Detect which cell encompasses the target text, then output its [x, y] center coordinate. 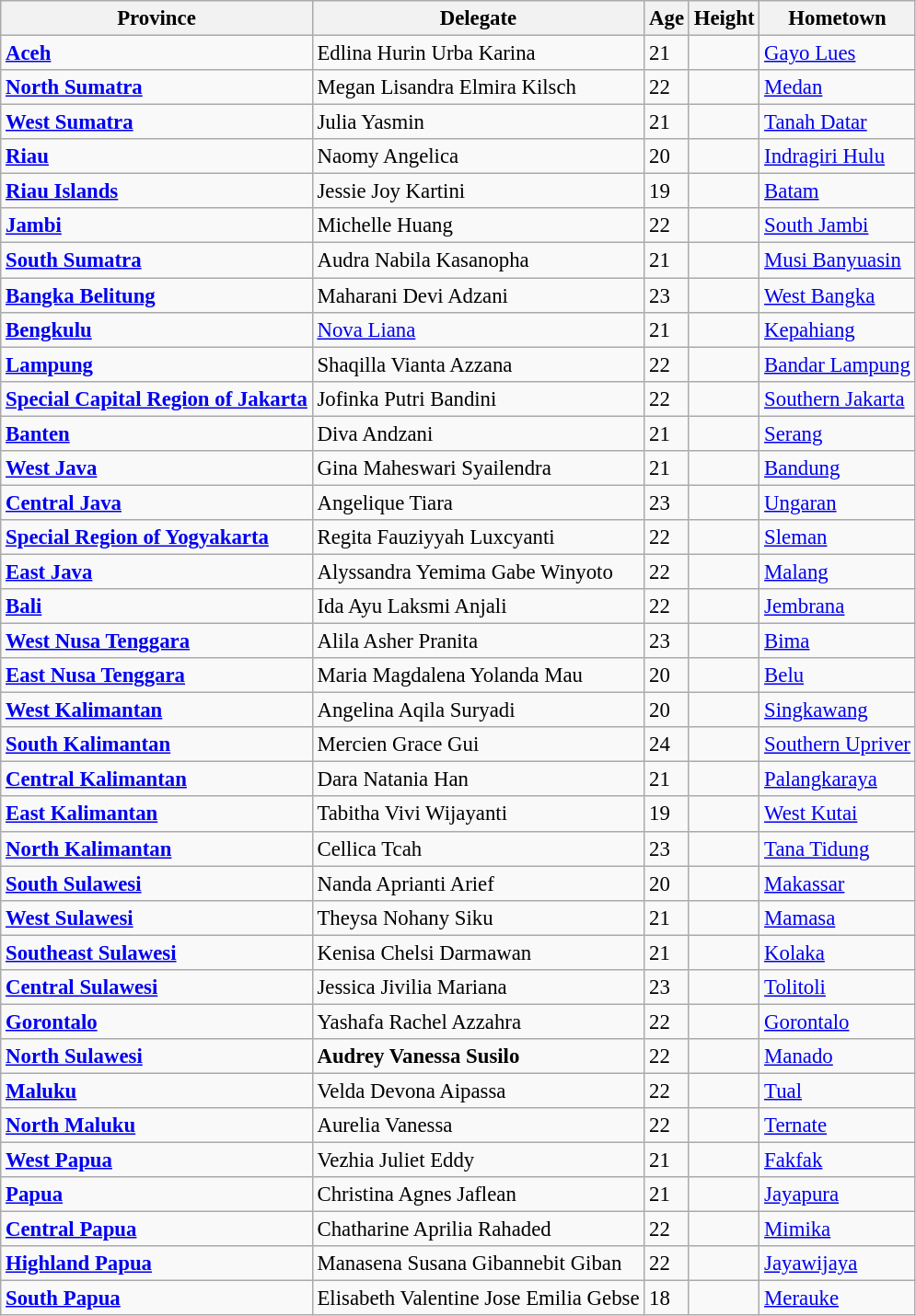
Jessie Joy Kartini [479, 191]
South Kalimantan [157, 745]
Central Java [157, 502]
Tanah Datar [838, 122]
Ternate [838, 1126]
Merauke [838, 1299]
Southern Jakarta [838, 398]
Special Region of Yogyakarta [157, 537]
Central Kalimantan [157, 779]
Cellica Tcah [479, 848]
Palangkaraya [838, 779]
Edlina Hurin Urba Karina [479, 53]
Mercien Grace Gui [479, 745]
East Java [157, 571]
Elisabeth Valentine Jose Emilia Gebse [479, 1299]
Bengkulu [157, 329]
Southeast Sulawesi [157, 952]
Chatharine Aprilia Rahaded [479, 1229]
Central Sulawesi [157, 987]
South Jambi [838, 225]
Jayapura [838, 1195]
Audrey Vanessa Susilo [479, 1056]
Lampung [157, 364]
Aurelia Vanessa [479, 1126]
Angelina Aqila Suryadi [479, 710]
Province [157, 18]
Tabitha Vivi Wijayanti [479, 814]
Tolitoli [838, 987]
Gayo Lues [838, 53]
24 [667, 745]
North Sumatra [157, 87]
18 [667, 1299]
South Sumatra [157, 260]
East Nusa Tenggara [157, 675]
Riau Islands [157, 191]
West Kalimantan [157, 710]
West Papua [157, 1160]
West Nusa Tenggara [157, 641]
Maria Magdalena Yolanda Mau [479, 675]
South Sulawesi [157, 883]
Musi Banyuasin [838, 260]
Height [724, 18]
Alila Asher Pranita [479, 641]
Fakfak [838, 1160]
Dara Natania Han [479, 779]
Audra Nabila Kasanopha [479, 260]
Theysa Nohany Siku [479, 918]
Manasena Susana Gibannebit Giban [479, 1264]
Ungaran [838, 502]
West Bangka [838, 295]
Maharani Devi Adzani [479, 295]
Alyssandra Yemima Gabe Winyoto [479, 571]
Southern Upriver [838, 745]
Banten [157, 433]
Singkawang [838, 710]
Mamasa [838, 918]
East Kalimantan [157, 814]
Vezhia Juliet Eddy [479, 1160]
Kolaka [838, 952]
Shaqilla Vianta Azzana [479, 364]
Megan Lisandra Elmira Kilsch [479, 87]
Jayawijaya [838, 1264]
West Sumatra [157, 122]
Jembrana [838, 606]
Belu [838, 675]
Angelique Tiara [479, 502]
Delegate [479, 18]
Naomy Angelica [479, 156]
West Sulawesi [157, 918]
North Maluku [157, 1126]
Batam [838, 191]
Jambi [157, 225]
Jofinka Putri Bandini [479, 398]
West Java [157, 468]
Ida Ayu Laksmi Anjali [479, 606]
Malang [838, 571]
Sleman [838, 537]
Serang [838, 433]
Aceh [157, 53]
Papua [157, 1195]
Manado [838, 1056]
Yashafa Rachel Azzahra [479, 1022]
Velda Devona Aipassa [479, 1091]
Michelle Huang [479, 225]
Indragiri Hulu [838, 156]
Kepahiang [838, 329]
North Kalimantan [157, 848]
Diva Andzani [479, 433]
Tana Tidung [838, 848]
Gina Maheswari Syailendra [479, 468]
Hometown [838, 18]
South Papua [157, 1299]
Christina Agnes Jaflean [479, 1195]
Bali [157, 606]
Bangka Belitung [157, 295]
Riau [157, 156]
Regita Fauziyyah Luxcyanti [479, 537]
Tual [838, 1091]
North Sulawesi [157, 1056]
Makassar [838, 883]
Jessica Jivilia Mariana [479, 987]
Nanda Aprianti Arief [479, 883]
Age [667, 18]
Maluku [157, 1091]
West Kutai [838, 814]
Julia Yasmin [479, 122]
Nova Liana [479, 329]
Bandar Lampung [838, 364]
Mimika [838, 1229]
Kenisa Chelsi Darmawan [479, 952]
Special Capital Region of Jakarta [157, 398]
Medan [838, 87]
Bandung [838, 468]
Bima [838, 641]
Highland Papua [157, 1264]
Central Papua [157, 1229]
